Search for the cell housing the specified text and yield its (x, y) center coordinate. 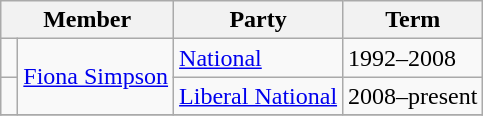
2008–present (413, 96)
National (258, 58)
Term (413, 20)
Fiona Simpson (96, 77)
Member (88, 20)
Liberal National (258, 96)
Party (258, 20)
1992–2008 (413, 58)
